Locate the cell with the specified text and output its [x, y] center coordinate. 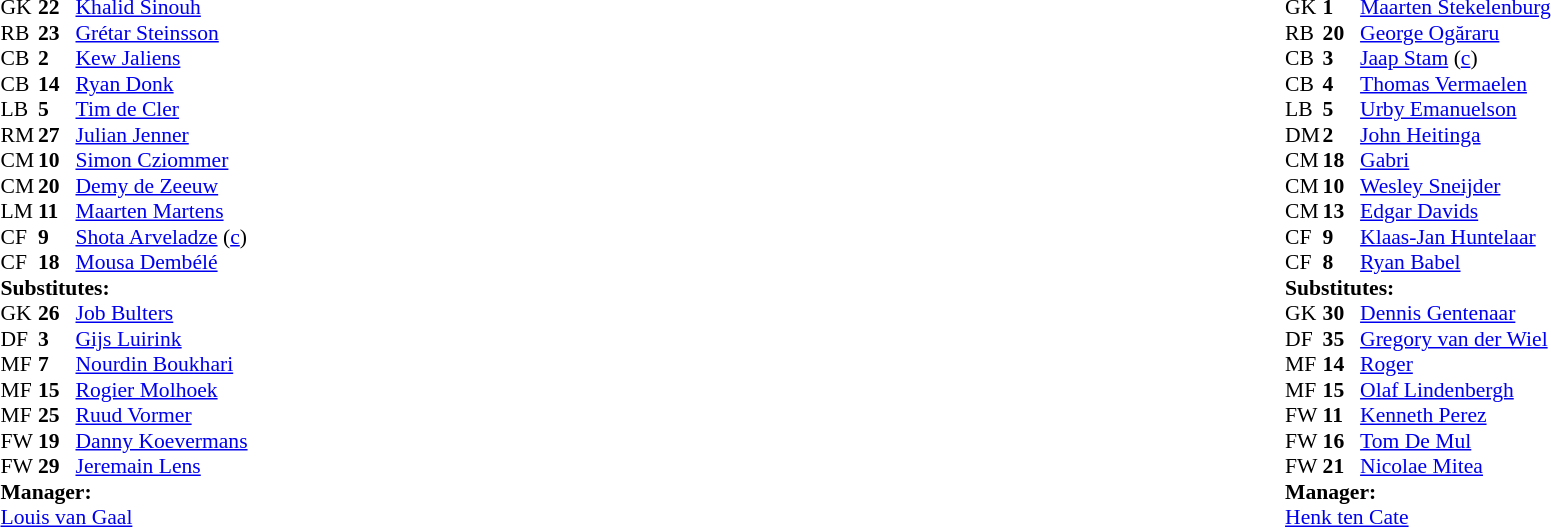
Nicolae Mitea [1456, 467]
Klaas-Jan Huntelaar [1456, 237]
35 [1342, 339]
Rogier Molhoek [162, 390]
Shota Arveladze (c) [162, 237]
30 [1342, 313]
RM [19, 135]
Job Bulters [162, 313]
29 [57, 467]
25 [57, 415]
Maarten Martens [162, 211]
Kew Jaliens [162, 59]
13 [1342, 211]
Tim de Cler [162, 109]
DM [1304, 135]
Thomas Vermaelen [1456, 84]
Tom De Mul [1456, 441]
Nourdin Boukhari [162, 365]
16 [1342, 441]
Mousa Dembélé [162, 263]
Kenneth Perez [1456, 415]
Dennis Gentenaar [1456, 313]
21 [1342, 467]
Gregory van der Wiel [1456, 339]
Roger [1456, 365]
Ryan Babel [1456, 263]
27 [57, 135]
Grétar Steinsson [162, 33]
George Ogăraru [1456, 33]
Jaap Stam (c) [1456, 59]
Danny Koevermans [162, 441]
Wesley Sneijder [1456, 186]
26 [57, 313]
Urby Emanuelson [1456, 109]
8 [1342, 263]
Simon Cziommer [162, 161]
Ruud Vormer [162, 415]
Olaf Lindenbergh [1456, 390]
Gabri [1456, 161]
Julian Jenner [162, 135]
Edgar Davids [1456, 211]
Demy de Zeeuw [162, 186]
LM [19, 211]
7 [57, 365]
Jeremain Lens [162, 467]
John Heitinga [1456, 135]
Gijs Luirink [162, 339]
23 [57, 33]
4 [1342, 84]
19 [57, 441]
Ryan Donk [162, 84]
